Detect which cell encompasses the target text, then output its (x, y) center coordinate. 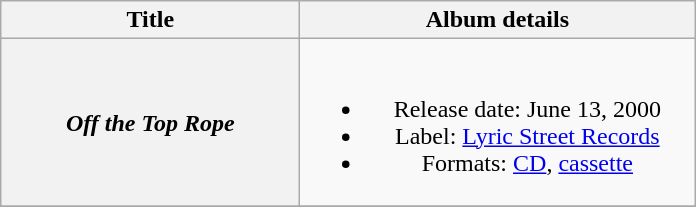
Release date: June 13, 2000Label: Lyric Street RecordsFormats: CD, cassette (498, 122)
Title (150, 20)
Off the Top Rope (150, 122)
Album details (498, 20)
